Detect which cell encompasses the target text, then output its (x, y) center coordinate. 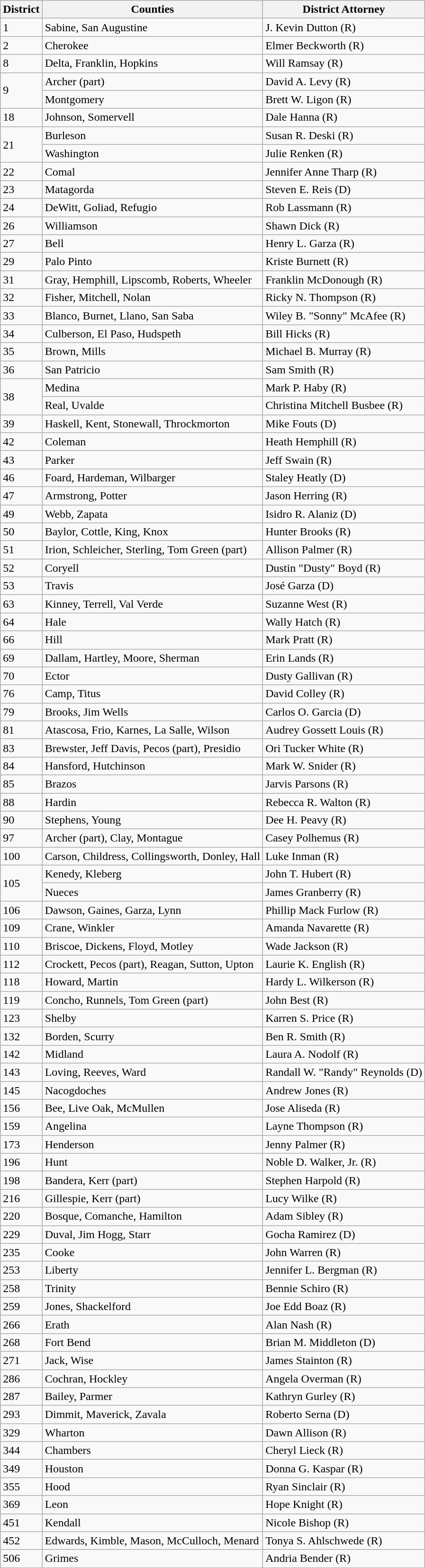
Nueces (153, 892)
Hunter Brooks (R) (344, 532)
31 (21, 280)
Allison Palmer (R) (344, 550)
Crane, Winkler (153, 928)
39 (21, 424)
Rebecca R. Walton (R) (344, 802)
Webb, Zapata (153, 514)
Montgomery (153, 99)
Suzanne West (R) (344, 604)
Wade Jackson (R) (344, 946)
Jenny Palmer (R) (344, 1144)
46 (21, 478)
8 (21, 63)
Midland (153, 1054)
Cochran, Hockley (153, 1379)
Erin Lands (R) (344, 658)
Dawson, Gaines, Garza, Lynn (153, 910)
235 (21, 1252)
Jose Aliseda (R) (344, 1108)
Dustin "Dusty" Boyd (R) (344, 568)
District Attorney (344, 9)
Houston (153, 1469)
Amanda Navarette (R) (344, 928)
287 (21, 1397)
Hale (153, 622)
Stephens, Young (153, 820)
Burleson (153, 135)
Bee, Live Oak, McMullen (153, 1108)
293 (21, 1415)
Donna G. Kaspar (R) (344, 1469)
52 (21, 568)
Andrew Jones (R) (344, 1090)
83 (21, 748)
53 (21, 586)
216 (21, 1198)
John Warren (R) (344, 1252)
Dusty Gallivan (R) (344, 676)
Trinity (153, 1288)
18 (21, 117)
Henderson (153, 1144)
Brewster, Jeff Davis, Pecos (part), Presidio (153, 748)
Palo Pinto (153, 262)
Jason Herring (R) (344, 496)
Gray, Hemphill, Lipscomb, Roberts, Wheeler (153, 280)
Mark P. Haby (R) (344, 388)
Ben R. Smith (R) (344, 1036)
DeWitt, Goliad, Refugio (153, 207)
Kriste Burnett (R) (344, 262)
District (21, 9)
Bosque, Comanche, Hamilton (153, 1216)
79 (21, 712)
2 (21, 45)
198 (21, 1180)
Briscoe, Dickens, Floyd, Motley (153, 946)
Real, Uvalde (153, 406)
Susan R. Deski (R) (344, 135)
196 (21, 1162)
84 (21, 766)
Matagorda (153, 189)
142 (21, 1054)
66 (21, 640)
Hansford, Hutchinson (153, 766)
90 (21, 820)
76 (21, 694)
355 (21, 1487)
220 (21, 1216)
Roberto Serna (D) (344, 1415)
Heath Hemphill (R) (344, 442)
49 (21, 514)
Atascosa, Frio, Karnes, La Salle, Wilson (153, 730)
Isidro R. Alaniz (D) (344, 514)
Bennie Schiro (R) (344, 1288)
100 (21, 856)
Howard, Martin (153, 982)
Brian M. Middleton (D) (344, 1342)
159 (21, 1126)
Bell (153, 244)
San Patricio (153, 370)
Duval, Jim Hogg, Starr (153, 1234)
Wharton (153, 1433)
70 (21, 676)
Brett W. Ligon (R) (344, 99)
Angela Overman (R) (344, 1379)
Steven E. Reis (D) (344, 189)
Bill Hicks (R) (344, 334)
Casey Polhemus (R) (344, 838)
Mike Fouts (D) (344, 424)
Blanco, Burnet, Llano, San Saba (153, 316)
Bailey, Parmer (153, 1397)
Ryan Sinclair (R) (344, 1487)
27 (21, 244)
Audrey Gossett Louis (R) (344, 730)
Hardin (153, 802)
Camp, Titus (153, 694)
Travis (153, 586)
369 (21, 1505)
Dallam, Hartley, Moore, Sherman (153, 658)
Alan Nash (R) (344, 1324)
Hope Knight (R) (344, 1505)
173 (21, 1144)
Cooke (153, 1252)
43 (21, 460)
118 (21, 982)
Jennifer L. Bergman (R) (344, 1270)
Mark W. Snider (R) (344, 766)
Tonya S. Ahlschwede (R) (344, 1541)
Fisher, Mitchell, Nolan (153, 298)
Baylor, Cottle, King, Knox (153, 532)
Borden, Scurry (153, 1036)
21 (21, 144)
Sabine, San Augustine (153, 27)
Coleman (153, 442)
451 (21, 1523)
259 (21, 1306)
51 (21, 550)
29 (21, 262)
Ector (153, 676)
Coryell (153, 568)
Chambers (153, 1451)
Cheryl Lieck (R) (344, 1451)
63 (21, 604)
Laurie K. English (R) (344, 964)
132 (21, 1036)
143 (21, 1072)
Johnson, Somervell (153, 117)
Kathryn Gurley (R) (344, 1397)
34 (21, 334)
Kenedy, Kleberg (153, 874)
506 (21, 1559)
Bandera, Kerr (part) (153, 1180)
24 (21, 207)
268 (21, 1342)
Mark Pratt (R) (344, 640)
85 (21, 784)
26 (21, 226)
Karren S. Price (R) (344, 1018)
Counties (153, 9)
64 (21, 622)
David A. Levy (R) (344, 81)
Rob Lassmann (R) (344, 207)
266 (21, 1324)
Hill (153, 640)
Phillip Mack Furlow (R) (344, 910)
105 (21, 883)
Carson, Childress, Collingsworth, Donley, Hall (153, 856)
229 (21, 1234)
Jarvis Parsons (R) (344, 784)
Armstrong, Potter (153, 496)
Dawn Allison (R) (344, 1433)
John T. Hubert (R) (344, 874)
Dale Hanna (R) (344, 117)
Washington (153, 153)
Adam Sibley (R) (344, 1216)
97 (21, 838)
Foard, Hardeman, Wilbarger (153, 478)
344 (21, 1451)
Parker (153, 460)
145 (21, 1090)
Delta, Franklin, Hopkins (153, 63)
Archer (part) (153, 81)
Randall W. "Randy" Reynolds (D) (344, 1072)
Sam Smith (R) (344, 370)
Jones, Shackelford (153, 1306)
Christina Mitchell Busbee (R) (344, 406)
Liberty (153, 1270)
258 (21, 1288)
Shawn Dick (R) (344, 226)
Angelina (153, 1126)
349 (21, 1469)
Noble D. Walker, Jr. (R) (344, 1162)
Luke Inman (R) (344, 856)
Jeff Swain (R) (344, 460)
35 (21, 352)
9 (21, 90)
271 (21, 1360)
Henry L. Garza (R) (344, 244)
47 (21, 496)
109 (21, 928)
James Stainton (R) (344, 1360)
Andria Bender (R) (344, 1559)
Wiley B. "Sonny" McAfee (R) (344, 316)
Loving, Reeves, Ward (153, 1072)
Stephen Harpold (R) (344, 1180)
Archer (part), Clay, Montague (153, 838)
69 (21, 658)
John Best (R) (344, 1000)
1 (21, 27)
Shelby (153, 1018)
Jack, Wise (153, 1360)
Laura A. Nodolf (R) (344, 1054)
33 (21, 316)
Ori Tucker White (R) (344, 748)
Brazos (153, 784)
452 (21, 1541)
106 (21, 910)
Lucy Wilke (R) (344, 1198)
Edwards, Kimble, Mason, McCulloch, Menard (153, 1541)
22 (21, 171)
Kinney, Terrell, Val Verde (153, 604)
32 (21, 298)
Dimmit, Maverick, Zavala (153, 1415)
Fort Bend (153, 1342)
Kendall (153, 1523)
Staley Heatly (D) (344, 478)
Ricky N. Thompson (R) (344, 298)
Concho, Runnels, Tom Green (part) (153, 1000)
Hardy L. Wilkerson (R) (344, 982)
Will Ramsay (R) (344, 63)
Elmer Beckworth (R) (344, 45)
23 (21, 189)
Nicole Bishop (R) (344, 1523)
329 (21, 1433)
Leon (153, 1505)
Layne Thompson (R) (344, 1126)
50 (21, 532)
Michael B. Murray (R) (344, 352)
36 (21, 370)
Brooks, Jim Wells (153, 712)
112 (21, 964)
Franklin McDonough (R) (344, 280)
81 (21, 730)
286 (21, 1379)
Cherokee (153, 45)
119 (21, 1000)
Hood (153, 1487)
Crockett, Pecos (part), Reagan, Sutton, Upton (153, 964)
123 (21, 1018)
Medina (153, 388)
Wally Hatch (R) (344, 622)
Julie Renken (R) (344, 153)
253 (21, 1270)
42 (21, 442)
Jennifer Anne Tharp (R) (344, 171)
Williamson (153, 226)
156 (21, 1108)
David Colley (R) (344, 694)
Nacogdoches (153, 1090)
Haskell, Kent, Stonewall, Throckmorton (153, 424)
Joe Edd Boaz (R) (344, 1306)
Gocha Ramirez (D) (344, 1234)
Irion, Schleicher, Sterling, Tom Green (part) (153, 550)
Comal (153, 171)
José Garza (D) (344, 586)
J. Kevin Dutton (R) (344, 27)
Grimes (153, 1559)
38 (21, 397)
88 (21, 802)
110 (21, 946)
Erath (153, 1324)
Culberson, El Paso, Hudspeth (153, 334)
Carlos O. Garcia (D) (344, 712)
Hunt (153, 1162)
Brown, Mills (153, 352)
Dee H. Peavy (R) (344, 820)
Gillespie, Kerr (part) (153, 1198)
James Granberry (R) (344, 892)
